From the cell containing the given text, extract its center point as (x, y) coordinate. 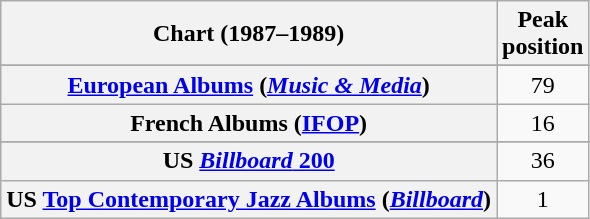
36 (543, 161)
French Albums (IFOP) (249, 123)
European Albums (Music & Media) (249, 85)
Peakposition (543, 34)
US Billboard 200 (249, 161)
1 (543, 199)
Chart (1987–1989) (249, 34)
16 (543, 123)
US Top Contemporary Jazz Albums (Billboard) (249, 199)
79 (543, 85)
